Pinpoint the cell where the given text exists, returning its [x, y] midpoint coordinate. 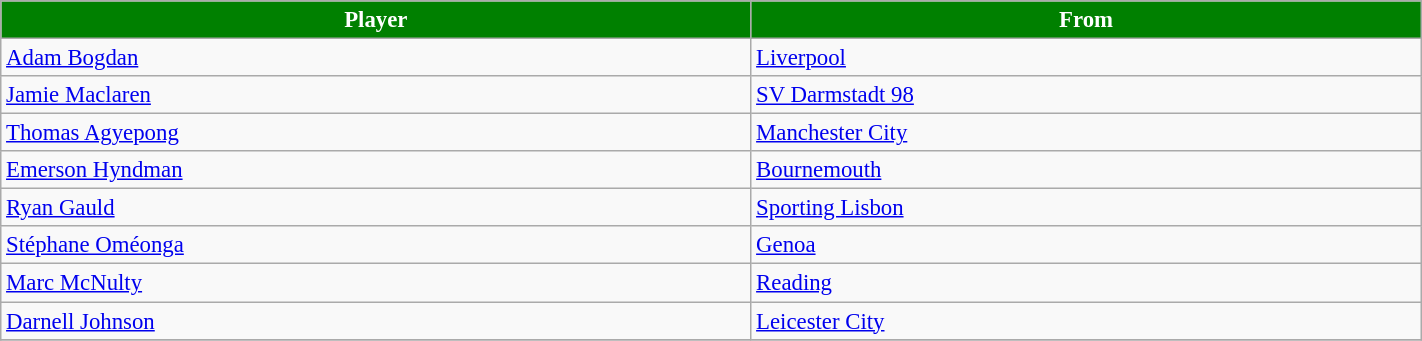
Liverpool [1086, 58]
Bournemouth [1086, 170]
Reading [1086, 283]
Stéphane Oméonga [376, 245]
Darnell Johnson [376, 321]
Genoa [1086, 245]
Leicester City [1086, 321]
Jamie Maclaren [376, 95]
Emerson Hyndman [376, 170]
Player [376, 20]
Manchester City [1086, 133]
SV Darmstadt 98 [1086, 95]
Thomas Agyepong [376, 133]
Adam Bogdan [376, 58]
Sporting Lisbon [1086, 208]
Ryan Gauld [376, 208]
From [1086, 20]
Marc McNulty [376, 283]
